Locate the cell with the specified text and output its (x, y) center coordinate. 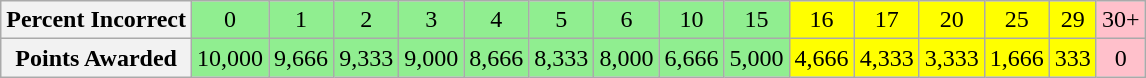
30+ (1120, 20)
4 (496, 20)
3,333 (952, 58)
20 (952, 20)
15 (756, 20)
9,333 (366, 58)
8,000 (626, 58)
17 (886, 20)
9,000 (432, 58)
8,333 (562, 58)
6 (626, 20)
4,666 (822, 58)
8,666 (496, 58)
10,000 (230, 58)
9,666 (302, 58)
6,666 (692, 58)
1,666 (1016, 58)
25 (1016, 20)
Points Awarded (96, 58)
4,333 (886, 58)
10 (692, 20)
3 (432, 20)
29 (1072, 20)
1 (302, 20)
16 (822, 20)
5 (562, 20)
Percent Incorrect (96, 20)
5,000 (756, 58)
2 (366, 20)
333 (1072, 58)
